Locate the cell with the specified text and output its [X, Y] center coordinate. 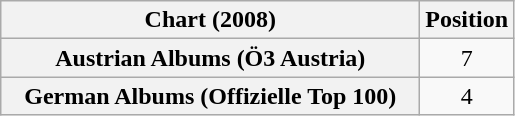
Position [467, 20]
4 [467, 96]
German Albums (Offizielle Top 100) [210, 96]
Austrian Albums (Ö3 Austria) [210, 58]
Chart (2008) [210, 20]
7 [467, 58]
